Find where the given text appears and provide that cell's center as (x, y) coordinate. 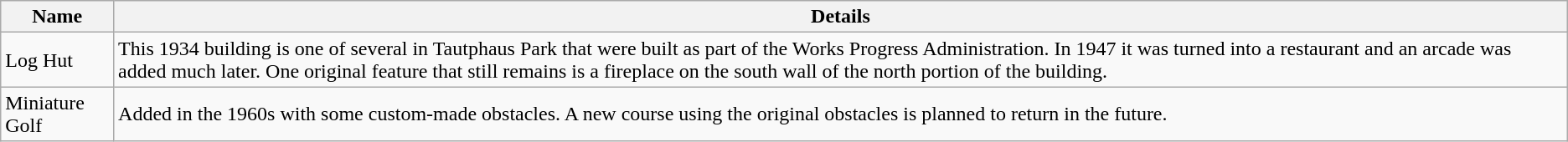
Details (841, 17)
Added in the 1960s with some custom-made obstacles. A new course using the original obstacles is planned to return in the future. (841, 114)
Log Hut (57, 60)
Name (57, 17)
Miniature Golf (57, 114)
